Search for the cell housing the specified text and yield its [X, Y] center coordinate. 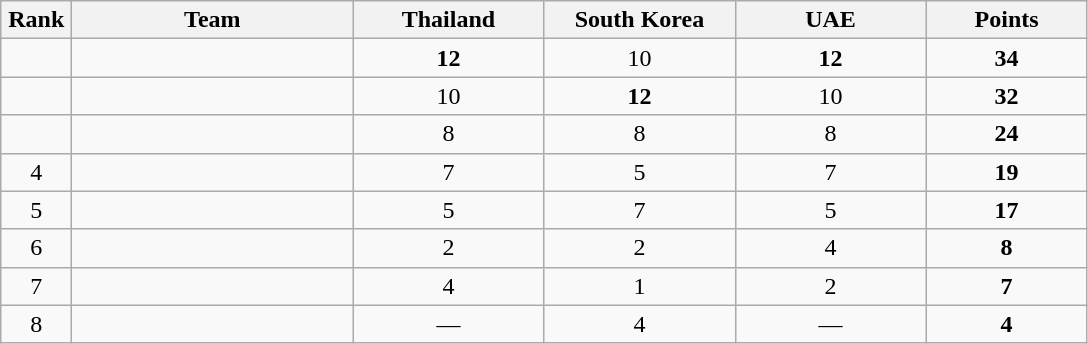
South Korea [640, 20]
Thailand [448, 20]
19 [1006, 172]
Points [1006, 20]
17 [1006, 210]
1 [640, 286]
32 [1006, 96]
24 [1006, 134]
34 [1006, 58]
6 [36, 248]
Rank [36, 20]
UAE [830, 20]
Team [212, 20]
